From the cell containing the given text, extract its center point as [X, Y] coordinate. 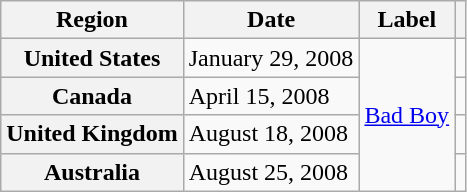
April 15, 2008 [271, 96]
January 29, 2008 [271, 58]
Label [407, 20]
Bad Boy [407, 115]
Australia [92, 172]
August 25, 2008 [271, 172]
August 18, 2008 [271, 134]
United States [92, 58]
Region [92, 20]
United Kingdom [92, 134]
Date [271, 20]
Canada [92, 96]
